For the text-containing cell, return its midpoint in [X, Y] coordinate format. 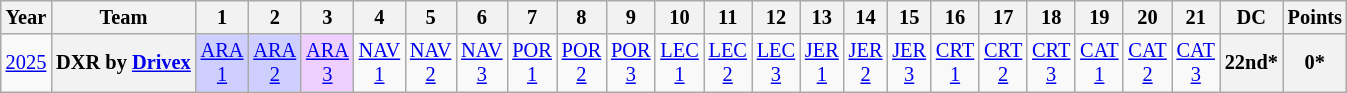
1 [222, 17]
7 [532, 17]
CAT1 [1099, 63]
JER3 [909, 63]
DC [1252, 17]
ARA2 [274, 63]
LEC2 [728, 63]
10 [679, 17]
NAV2 [430, 63]
15 [909, 17]
17 [1003, 17]
ARA1 [222, 63]
22nd* [1252, 63]
2 [274, 17]
NAV1 [380, 63]
Points [1315, 17]
4 [380, 17]
CAT3 [1196, 63]
CAT2 [1147, 63]
NAV3 [482, 63]
POR1 [532, 63]
14 [866, 17]
0* [1315, 63]
8 [582, 17]
LEC1 [679, 63]
Team [123, 17]
CRT3 [1051, 63]
16 [955, 17]
12 [776, 17]
21 [1196, 17]
POR2 [582, 63]
13 [822, 17]
Year [26, 17]
JER2 [866, 63]
3 [328, 17]
18 [1051, 17]
DXR by Drivex [123, 63]
CRT2 [1003, 63]
JER1 [822, 63]
LEC3 [776, 63]
19 [1099, 17]
POR3 [630, 63]
20 [1147, 17]
5 [430, 17]
CRT1 [955, 63]
9 [630, 17]
11 [728, 17]
ARA3 [328, 63]
6 [482, 17]
2025 [26, 63]
